Detect which cell encompasses the target text, then output its (X, Y) center coordinate. 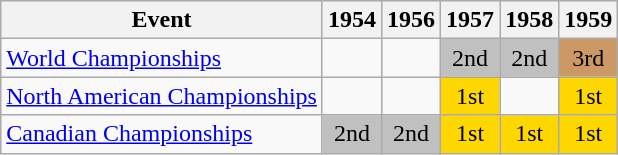
1959 (588, 20)
3rd (588, 58)
World Championships (162, 58)
1954 (352, 20)
1957 (470, 20)
North American Championships (162, 96)
1956 (412, 20)
1958 (530, 20)
Canadian Championships (162, 134)
Event (162, 20)
